Pinpoint the cell where the given text exists, returning its [X, Y] midpoint coordinate. 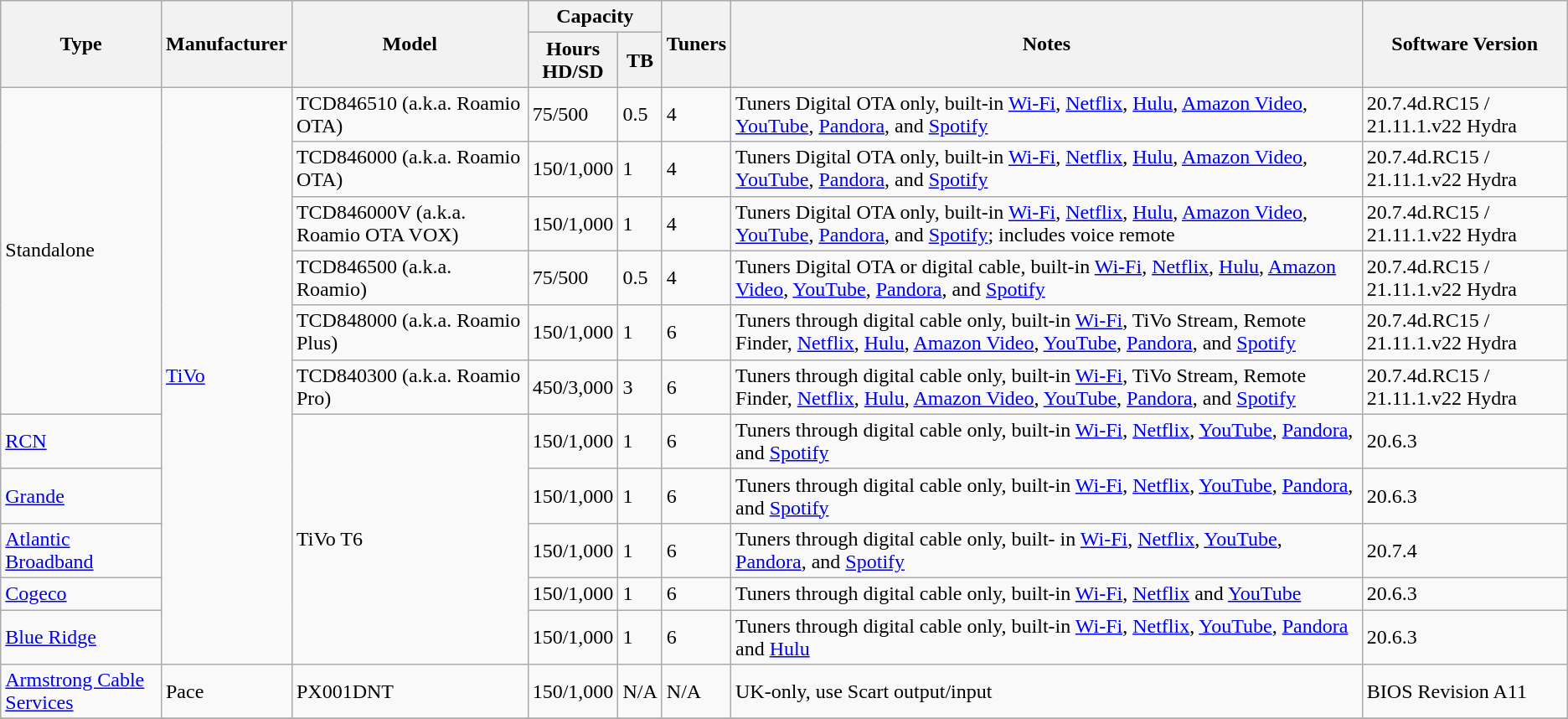
450/3,000 [573, 387]
Notes [1047, 44]
Grande [81, 496]
BIOS Revision A11 [1464, 692]
TiVo T6 [410, 539]
TCD840300 (a.k.a. Roamio Pro) [410, 387]
Pace [226, 692]
Capacity [595, 17]
RCN [81, 441]
UK-only, use Scart output/input [1047, 692]
Atlantic Broadband [81, 550]
Tuners through digital cable only, built- in Wi-Fi, Netflix, YouTube, Pandora, and Spotify [1047, 550]
Armstrong Cable Services [81, 692]
TCD846000V (a.k.a. Roamio OTA VOX) [410, 223]
Manufacturer [226, 44]
Cogeco [81, 593]
Type [81, 44]
20.7.4 [1464, 550]
TCD846510 (a.k.a. Roamio OTA) [410, 114]
TB [640, 60]
HoursHD/SD [573, 60]
Software Version [1464, 44]
Tuners through digital cable only, built-in Wi-Fi, Netflix and YouTube [1047, 593]
TCD846000 (a.k.a. Roamio OTA) [410, 169]
3 [640, 387]
PX001DNT [410, 692]
Standalone [81, 251]
Tuners Digital OTA only, built-in Wi-Fi, Netflix, Hulu, Amazon Video, YouTube, Pandora, and Spotify; includes voice remote [1047, 223]
Blue Ridge [81, 637]
TCD848000 (a.k.a. Roamio Plus) [410, 332]
TiVo [226, 375]
Tuners through digital cable only, built-in Wi-Fi, Netflix, YouTube, Pandora and Hulu [1047, 637]
Tuners [696, 44]
Tuners Digital OTA or digital cable, built-in Wi-Fi, Netflix, Hulu, Amazon Video, YouTube, Pandora, and Spotify [1047, 278]
Model [410, 44]
TCD846500 (a.k.a. Roamio) [410, 278]
